For the text-containing cell, return its midpoint in [x, y] coordinate format. 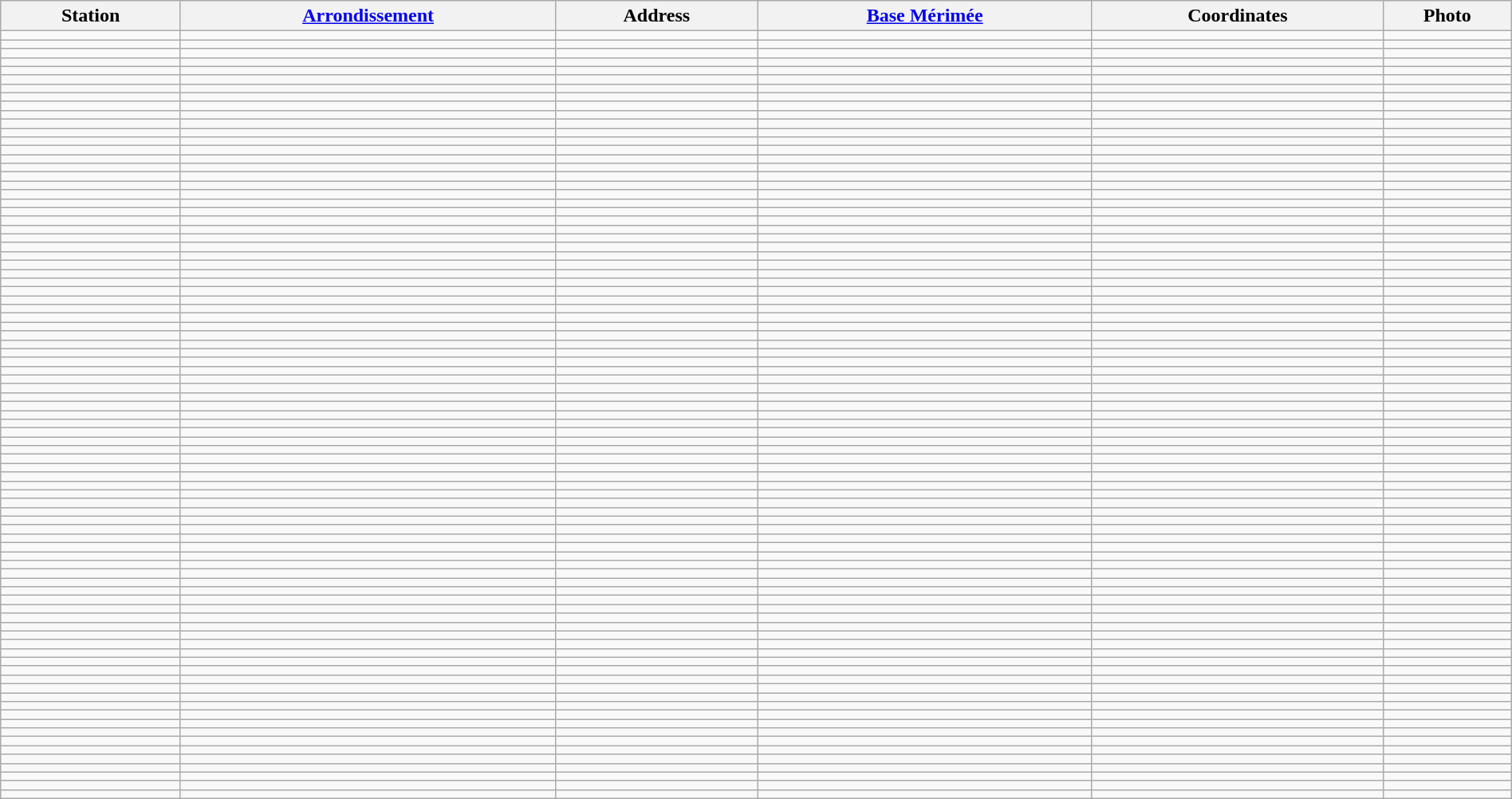
Arrondissement [368, 16]
Address [657, 16]
Base Mérimée [925, 16]
Coordinates [1238, 16]
Photo [1447, 16]
Station [91, 16]
